Detect which cell encompasses the target text, then output its (X, Y) center coordinate. 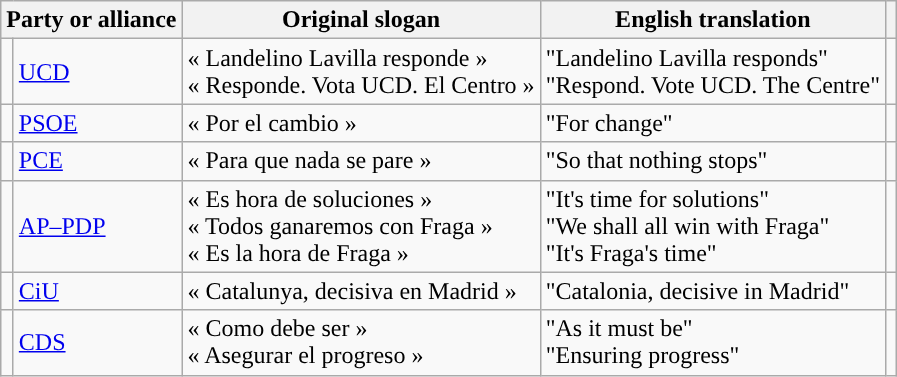
UCD (98, 72)
« Por el cambio » (361, 123)
PCE (98, 161)
« Como debe ser »« Asegurar el progreso » (361, 342)
"Landelino Lavilla responds""Respond. Vote UCD. The Centre" (712, 72)
Original slogan (361, 20)
English translation (712, 20)
"As it must be""Ensuring progress" (712, 342)
"It's time for solutions""We shall all win with Fraga""It's Fraga's time" (712, 226)
CDS (98, 342)
"Catalonia, decisive in Madrid" (712, 291)
"For change" (712, 123)
Party or alliance (92, 20)
« Landelino Lavilla responde »« Responde. Vota UCD. El Centro » (361, 72)
« Catalunya, decisiva en Madrid » (361, 291)
« Es hora de soluciones »« Todos ganaremos con Fraga »« Es la hora de Fraga » (361, 226)
« Para que nada se pare » (361, 161)
AP–PDP (98, 226)
PSOE (98, 123)
"So that nothing stops" (712, 161)
CiU (98, 291)
